Scan for the cell matching the given text and deliver its (x, y) coordinate at center. 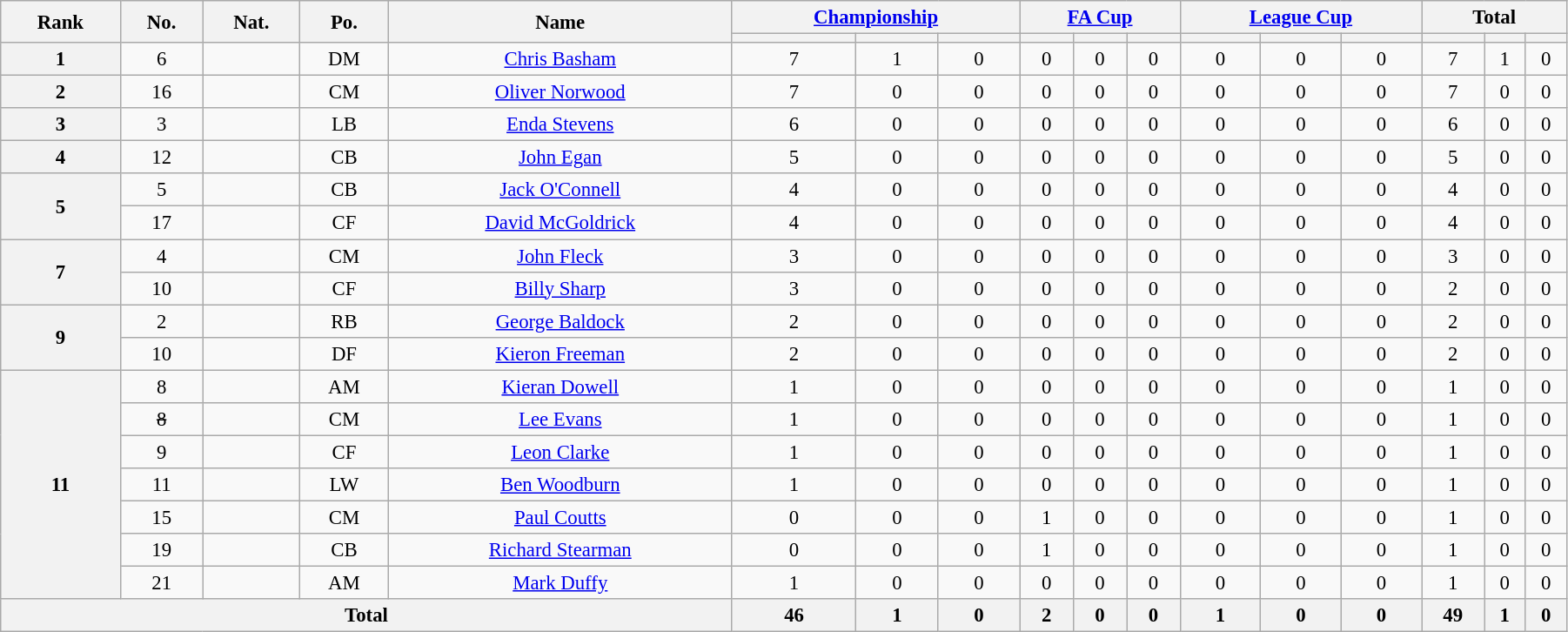
Billy Sharp (560, 288)
David McGoldrick (560, 223)
49 (1453, 615)
Po. (345, 22)
DM (345, 59)
46 (794, 615)
Lee Evans (560, 420)
Mark Duffy (560, 583)
LB (345, 124)
Kieran Dowell (560, 387)
George Baldock (560, 321)
John Egan (560, 158)
Enda Stevens (560, 124)
Kieron Freeman (560, 353)
Chris Basham (560, 59)
LW (345, 485)
Ben Woodburn (560, 485)
Oliver Norwood (560, 92)
Rank (61, 22)
19 (162, 550)
Leon Clarke (560, 452)
16 (162, 92)
Paul Coutts (560, 517)
John Fleck (560, 256)
No. (162, 22)
League Cup (1301, 17)
21 (162, 583)
17 (162, 223)
FA Cup (1100, 17)
15 (162, 517)
Richard Stearman (560, 550)
Championship (875, 17)
Jack O'Connell (560, 191)
Name (560, 22)
RB (345, 321)
12 (162, 158)
DF (345, 353)
Nat. (251, 22)
